Locate the cell with the specified text and output its (X, Y) center coordinate. 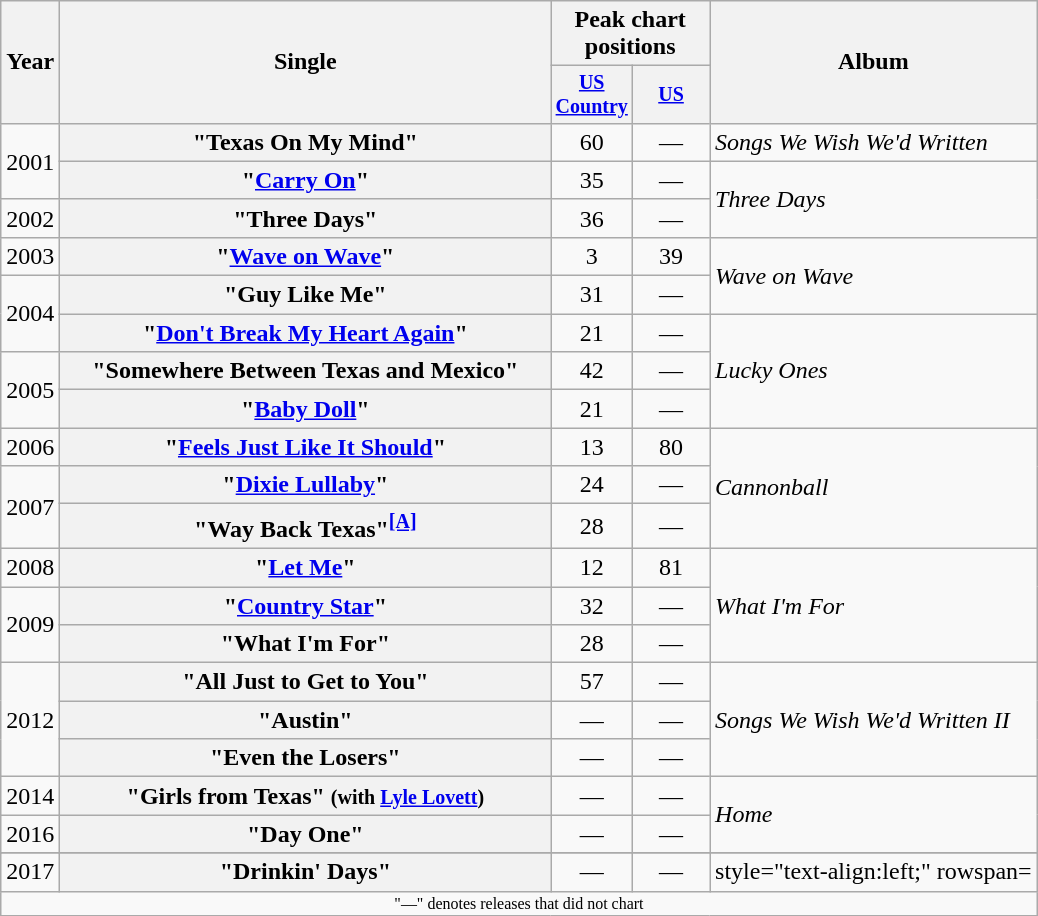
"All Just to Get to You" (306, 682)
2001 (30, 161)
60 (592, 142)
2007 (30, 508)
Lucky Ones (874, 371)
"Girls from Texas" (with Lyle Lovett) (306, 796)
"Country Star" (306, 606)
57 (592, 682)
"Texas On My Mind" (306, 142)
80 (672, 447)
"Don't Break My Heart Again" (306, 333)
Wave on Wave (874, 275)
31 (592, 295)
2008 (30, 567)
39 (672, 256)
2017 (30, 872)
"Carry On" (306, 180)
24 (592, 485)
2009 (30, 625)
81 (672, 567)
style="text-align:left;" rowspan= (874, 872)
Three Days (874, 199)
What I'm For (874, 605)
"Baby Doll" (306, 409)
"Somewhere Between Texas and Mexico" (306, 371)
35 (592, 180)
"Feels Just Like It Should" (306, 447)
"Day One" (306, 834)
US Country (592, 94)
Home (874, 815)
3 (592, 256)
2003 (30, 256)
12 (592, 567)
2002 (30, 218)
36 (592, 218)
Songs We Wish We'd Written (874, 142)
2004 (30, 314)
"Drinkin' Days" (306, 872)
"Even the Losers" (306, 758)
32 (592, 606)
"Let Me" (306, 567)
2014 (30, 796)
Peak chartpositions (630, 34)
"Three Days" (306, 218)
"Way Back Texas"[A] (306, 526)
2012 (30, 720)
"Wave on Wave" (306, 256)
Songs We Wish We'd Written II (874, 720)
Cannonball (874, 488)
2006 (30, 447)
"Dixie Lullaby" (306, 485)
"Guy Like Me" (306, 295)
2005 (30, 390)
US (672, 94)
Single (306, 62)
"—" denotes releases that did not chart (519, 903)
"What I'm For" (306, 644)
Year (30, 62)
2016 (30, 834)
42 (592, 371)
Album (874, 62)
13 (592, 447)
"Austin" (306, 720)
